Capture the cell that displays the provided text and extract its [x, y] central coordinate. 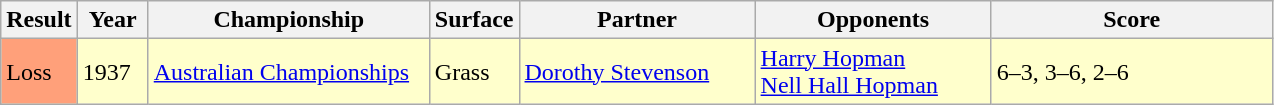
Opponents [873, 20]
Partner [637, 20]
1937 [112, 72]
Grass [474, 72]
Harry Hopman Nell Hall Hopman [873, 72]
Year [112, 20]
Australian Championships [288, 72]
Score [1132, 20]
Loss [39, 72]
Championship [288, 20]
6–3, 3–6, 2–6 [1132, 72]
Dorothy Stevenson [637, 72]
Surface [474, 20]
Result [39, 20]
